Determine the (X, Y) coordinate at the center of the cell enclosing the given text.  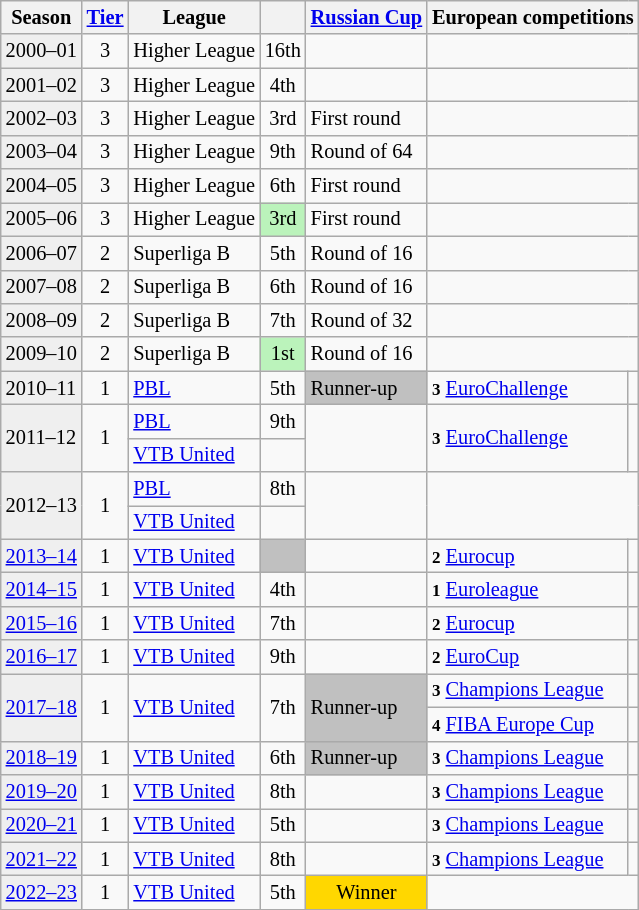
2008–09 (42, 320)
2 EuroCup (528, 657)
Season (42, 17)
2012–13 (42, 506)
Russian Cup (366, 17)
European competitions (533, 17)
Round of 32 (366, 320)
2019–20 (42, 791)
2006–07 (42, 253)
16th (283, 51)
League (194, 17)
Tier (106, 17)
2016–17 (42, 657)
1st (283, 354)
2014–15 (42, 589)
2011–12 (42, 438)
2021–22 (42, 859)
2010–11 (42, 388)
2005–06 (42, 219)
2002–03 (42, 118)
2022–23 (42, 892)
2020–21 (42, 825)
2017–18 (42, 706)
Round of 64 (366, 152)
2007–08 (42, 287)
2004–05 (42, 186)
2001–02 (42, 85)
2009–10 (42, 354)
2003–04 (42, 152)
2015–16 (42, 623)
Winner (366, 892)
2000–01 (42, 51)
2018–19 (42, 758)
4 FIBA Europe Cup (528, 724)
2013–14 (42, 556)
1 Euroleague (528, 589)
